Pinpoint the cell where the given text exists, returning its [X, Y] midpoint coordinate. 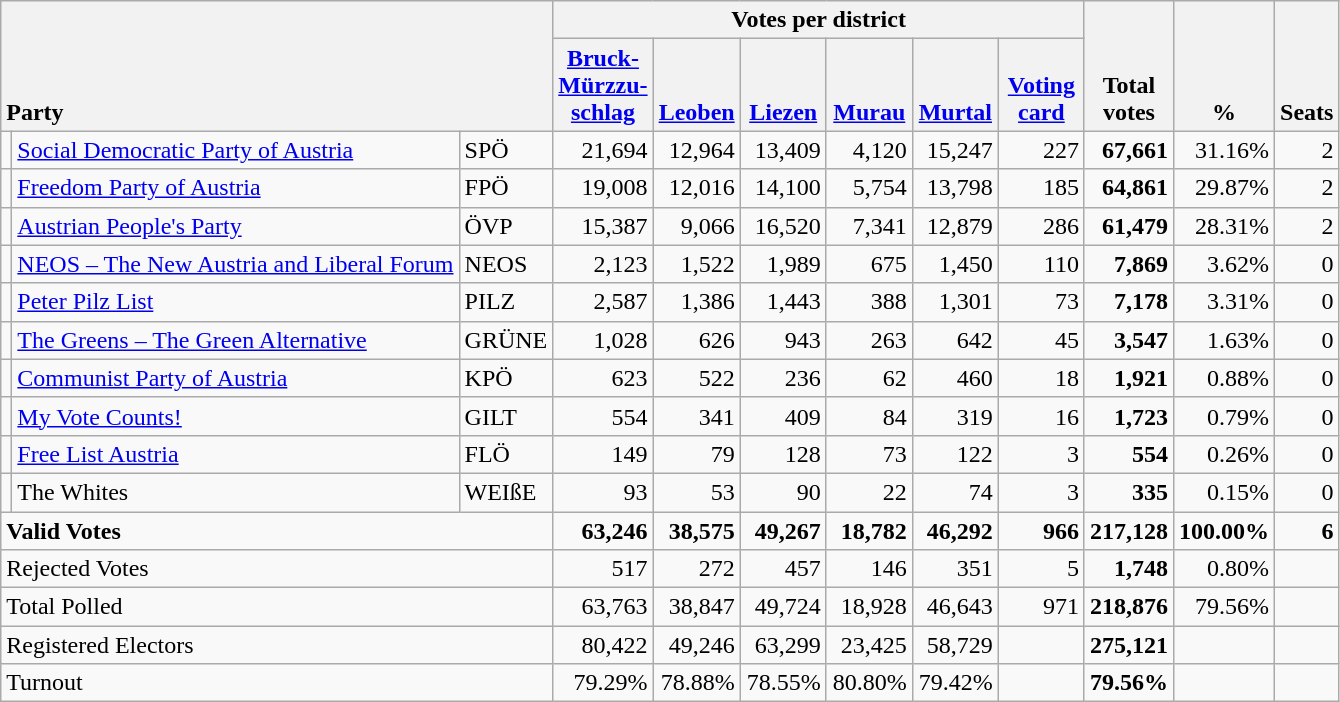
28.31% [1224, 226]
Liezen [783, 85]
GILT [506, 416]
74 [955, 492]
80.80% [869, 683]
Party [277, 66]
My Vote Counts! [236, 416]
GRÜNE [506, 340]
0.26% [1224, 454]
460 [955, 378]
971 [1041, 607]
2,587 [603, 302]
67,661 [1128, 150]
49,724 [783, 607]
1,921 [1128, 378]
7,341 [869, 226]
457 [783, 569]
263 [869, 340]
22 [869, 492]
18,928 [869, 607]
53 [696, 492]
3.62% [1224, 264]
13,798 [955, 188]
62 [869, 378]
Freedom Party of Austria [236, 188]
12,016 [696, 188]
626 [696, 340]
0.79% [1224, 416]
218,876 [1128, 607]
NEOS – The New Austria and Liberal Forum [236, 264]
623 [603, 378]
WEIßE [506, 492]
90 [783, 492]
45 [1041, 340]
Leoben [696, 85]
14,100 [783, 188]
122 [955, 454]
5,754 [869, 188]
185 [1041, 188]
272 [696, 569]
Valid Votes [277, 531]
0.88% [1224, 378]
38,575 [696, 531]
78.55% [783, 683]
16,520 [783, 226]
1,748 [1128, 569]
38,847 [696, 607]
ÖVP [506, 226]
4,120 [869, 150]
The Whites [236, 492]
Rejected Votes [277, 569]
110 [1041, 264]
93 [603, 492]
80,422 [603, 645]
966 [1041, 531]
NEOS [506, 264]
1,450 [955, 264]
1,989 [783, 264]
Peter Pilz List [236, 302]
19,008 [603, 188]
31.16% [1224, 150]
128 [783, 454]
1,301 [955, 302]
100.00% [1224, 531]
Turnout [277, 683]
Murtal [955, 85]
64,861 [1128, 188]
0.15% [1224, 492]
319 [955, 416]
Murau [869, 85]
79.29% [603, 683]
Austrian People's Party [236, 226]
642 [955, 340]
21,694 [603, 150]
388 [869, 302]
15,247 [955, 150]
943 [783, 340]
517 [603, 569]
3.31% [1224, 302]
79.42% [955, 683]
0.80% [1224, 569]
78.88% [696, 683]
341 [696, 416]
351 [955, 569]
409 [783, 416]
1,028 [603, 340]
18 [1041, 378]
1,723 [1128, 416]
7,178 [1128, 302]
58,729 [955, 645]
6 [1307, 531]
227 [1041, 150]
KPÖ [506, 378]
675 [869, 264]
522 [696, 378]
Votingcard [1041, 85]
63,299 [783, 645]
236 [783, 378]
Communist Party of Austria [236, 378]
1,522 [696, 264]
275,121 [1128, 645]
46,292 [955, 531]
286 [1041, 226]
7,869 [1128, 264]
29.87% [1224, 188]
Bruck-Mürzzu-schlag [603, 85]
16 [1041, 416]
Total Polled [277, 607]
5 [1041, 569]
FPÖ [506, 188]
% [1224, 66]
The Greens – The Green Alternative [236, 340]
FLÖ [506, 454]
PILZ [506, 302]
Registered Electors [277, 645]
15,387 [603, 226]
1,386 [696, 302]
1.63% [1224, 340]
146 [869, 569]
149 [603, 454]
Social Democratic Party of Austria [236, 150]
49,267 [783, 531]
Free List Austria [236, 454]
63,246 [603, 531]
Totalvotes [1128, 66]
18,782 [869, 531]
12,879 [955, 226]
3,547 [1128, 340]
46,643 [955, 607]
63,763 [603, 607]
23,425 [869, 645]
61,479 [1128, 226]
2,123 [603, 264]
79 [696, 454]
9,066 [696, 226]
13,409 [783, 150]
84 [869, 416]
12,964 [696, 150]
1,443 [783, 302]
Votes per district [819, 20]
Seats [1307, 66]
217,128 [1128, 531]
49,246 [696, 645]
SPÖ [506, 150]
335 [1128, 492]
